For the text-containing cell, return its midpoint in [x, y] coordinate format. 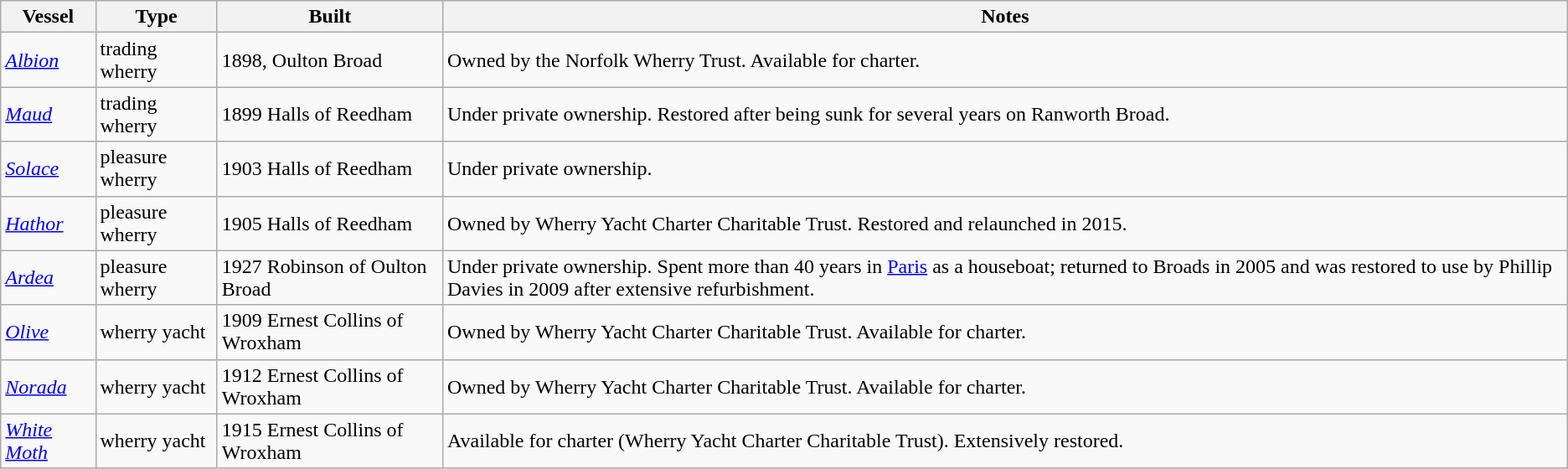
1927 Robinson of Oulton Broad [330, 278]
1905 Halls of Reedham [330, 223]
Owned by Wherry Yacht Charter Charitable Trust. Restored and relaunched in 2015. [1005, 223]
Maud [49, 114]
1899 Halls of Reedham [330, 114]
White Moth [49, 441]
Vessel [49, 17]
Owned by the Norfolk Wherry Trust. Available for charter. [1005, 60]
Built [330, 17]
1909 Ernest Collins of Wroxham [330, 332]
1898, Oulton Broad [330, 60]
1903 Halls of Reedham [330, 169]
Solace [49, 169]
Olive [49, 332]
Under private ownership. [1005, 169]
Hathor [49, 223]
1912 Ernest Collins of Wroxham [330, 387]
1915 Ernest Collins of Wroxham [330, 441]
Under private ownership. Restored after being sunk for several years on Ranworth Broad. [1005, 114]
Notes [1005, 17]
Ardea [49, 278]
Albion [49, 60]
Type [156, 17]
Available for charter (Wherry Yacht Charter Charitable Trust). Extensively restored. [1005, 441]
Norada [49, 387]
